Locate the cell with the specified text and output its (x, y) center coordinate. 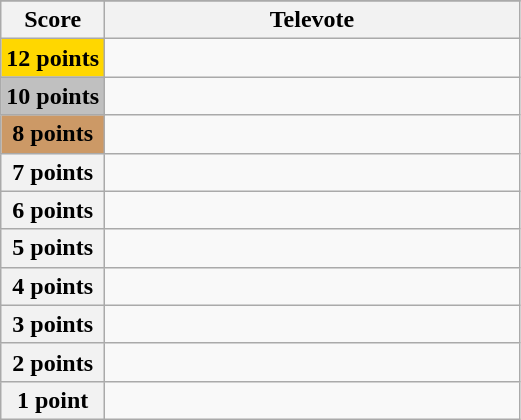
8 points (53, 134)
7 points (53, 172)
10 points (53, 96)
3 points (53, 324)
4 points (53, 286)
Televote (312, 20)
2 points (53, 362)
1 point (53, 400)
Score (53, 20)
6 points (53, 210)
12 points (53, 58)
5 points (53, 248)
